Detect which cell encompasses the target text, then output its (x, y) center coordinate. 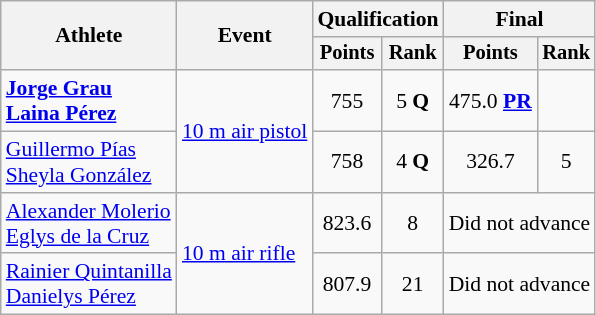
10 m air rifle (244, 254)
Athlete (89, 36)
326.7 (491, 162)
758 (346, 162)
Rainier QuintanillaDanielys Pérez (89, 284)
755 (346, 100)
8 (413, 224)
807.9 (346, 284)
21 (413, 284)
Alexander MolerioEglys de la Cruz (89, 224)
Final (520, 19)
Jorge GrauLaina Pérez (89, 100)
Qualification (378, 19)
4 Q (413, 162)
5 Q (413, 100)
Guillermo PíasSheyla González (89, 162)
Event (244, 36)
10 m air pistol (244, 131)
475.0 PR (491, 100)
823.6 (346, 224)
5 (566, 162)
